Return (x, y) of the center of cell containing provided text 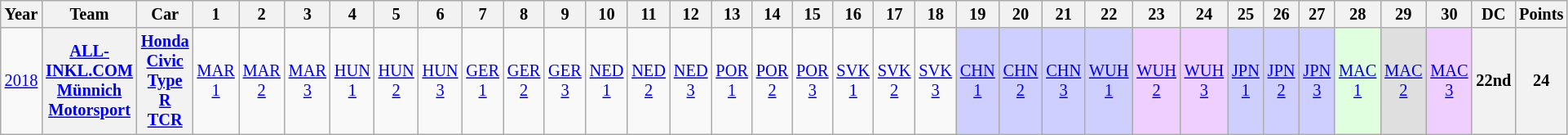
HUN1 (352, 81)
14 (772, 14)
CHN2 (1021, 81)
8 (524, 14)
4 (352, 14)
23 (1156, 14)
MAC1 (1358, 81)
22nd (1493, 81)
MAR1 (216, 81)
Honda Civic Type R TCR (165, 81)
HUN2 (396, 81)
JPN3 (1317, 81)
SVK1 (853, 81)
WUH2 (1156, 81)
28 (1358, 14)
NED2 (649, 81)
29 (1403, 14)
MAC3 (1449, 81)
DC (1493, 14)
POR1 (731, 81)
JPN2 (1282, 81)
16 (853, 14)
WUH1 (1109, 81)
MAR3 (308, 81)
1 (216, 14)
6 (441, 14)
POR3 (813, 81)
26 (1282, 14)
ALL-INKL.COM Münnich Motorsport (90, 81)
2018 (21, 81)
21 (1064, 14)
22 (1109, 14)
GER2 (524, 81)
19 (977, 14)
18 (935, 14)
GER1 (482, 81)
Car (165, 14)
NED3 (691, 81)
12 (691, 14)
POR2 (772, 81)
20 (1021, 14)
10 (607, 14)
NED1 (607, 81)
7 (482, 14)
WUH3 (1204, 81)
HUN3 (441, 81)
13 (731, 14)
25 (1246, 14)
Team (90, 14)
JPN1 (1246, 81)
Year (21, 14)
11 (649, 14)
CHN3 (1064, 81)
27 (1317, 14)
MAR2 (262, 81)
9 (565, 14)
17 (894, 14)
MAC2 (1403, 81)
3 (308, 14)
2 (262, 14)
5 (396, 14)
GER3 (565, 81)
SVK3 (935, 81)
30 (1449, 14)
Points (1541, 14)
SVK2 (894, 81)
15 (813, 14)
CHN1 (977, 81)
